Output the [x, y] coordinate of the center of the cell containing the given text.  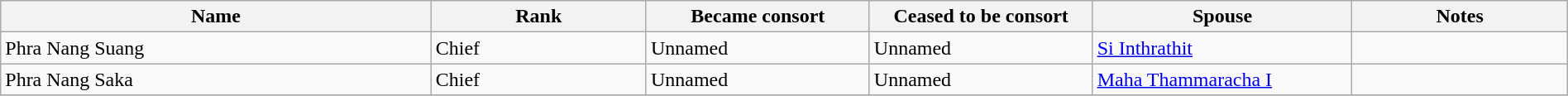
Spouse [1222, 17]
Phra Nang Saka [216, 79]
Notes [1460, 17]
Phra Nang Suang [216, 48]
Rank [538, 17]
Name [216, 17]
Ceased to be consort [981, 17]
Si Inthrathit [1222, 48]
Maha Thammaracha I [1222, 79]
Became consort [758, 17]
